Locate the cell with the specified text and output its [X, Y] center coordinate. 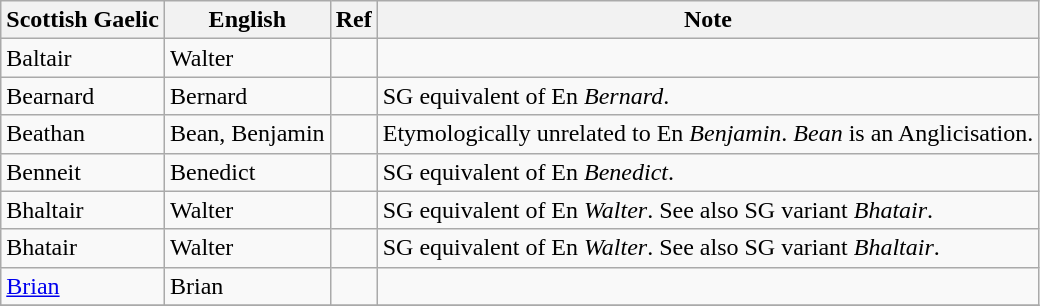
Bhatair [83, 248]
Benneit [83, 172]
SG equivalent of En Bernard. [708, 96]
Bernard [247, 96]
Etymologically unrelated to En Benjamin. Bean is an Anglicisation. [708, 134]
English [247, 20]
Benedict [247, 172]
Bean, Benjamin [247, 134]
SG equivalent of En Benedict. [708, 172]
Bearnard [83, 96]
Scottish Gaelic [83, 20]
Note [708, 20]
Beathan [83, 134]
Baltair [83, 58]
SG equivalent of En Walter. See also SG variant Bhaltair. [708, 248]
SG equivalent of En Walter. See also SG variant Bhatair. [708, 210]
Ref [354, 20]
Bhaltair [83, 210]
